Find where the given text appears and provide that cell's center as (X, Y) coordinate. 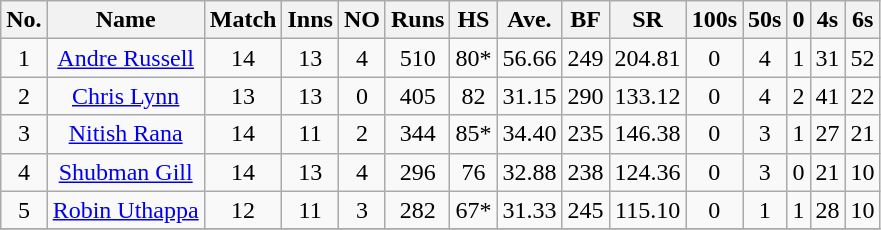
344 (417, 134)
133.12 (648, 96)
115.10 (648, 210)
82 (474, 96)
124.36 (648, 172)
5 (24, 210)
52 (862, 58)
41 (828, 96)
Name (126, 20)
290 (586, 96)
HS (474, 20)
238 (586, 172)
31.15 (530, 96)
22 (862, 96)
BF (586, 20)
249 (586, 58)
146.38 (648, 134)
Shubman Gill (126, 172)
12 (243, 210)
Robin Uthappa (126, 210)
Ave. (530, 20)
Match (243, 20)
Inns (310, 20)
282 (417, 210)
Nitish Rana (126, 134)
204.81 (648, 58)
SR (648, 20)
NO (362, 20)
245 (586, 210)
80* (474, 58)
No. (24, 20)
510 (417, 58)
85* (474, 134)
56.66 (530, 58)
34.40 (530, 134)
32.88 (530, 172)
31.33 (530, 210)
31 (828, 58)
Andre Russell (126, 58)
28 (828, 210)
Runs (417, 20)
76 (474, 172)
27 (828, 134)
235 (586, 134)
405 (417, 96)
67* (474, 210)
Chris Lynn (126, 96)
4s (828, 20)
296 (417, 172)
50s (765, 20)
100s (714, 20)
6s (862, 20)
